From the cell containing the given text, extract its center point as [x, y] coordinate. 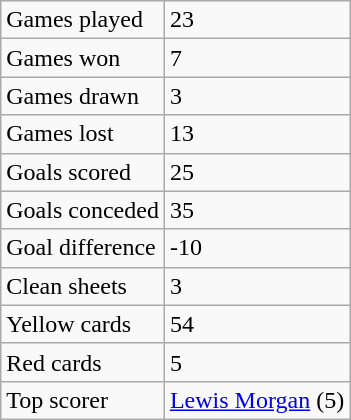
-10 [256, 248]
Goal difference [83, 248]
23 [256, 20]
35 [256, 210]
Red cards [83, 362]
13 [256, 134]
Clean sheets [83, 286]
Games drawn [83, 96]
Yellow cards [83, 324]
Games lost [83, 134]
5 [256, 362]
Top scorer [83, 400]
Goals scored [83, 172]
7 [256, 58]
Games played [83, 20]
54 [256, 324]
Lewis Morgan (5) [256, 400]
25 [256, 172]
Goals conceded [83, 210]
Games won [83, 58]
